Extract the (x, y) coordinate from the center of the cell holding the provided text.  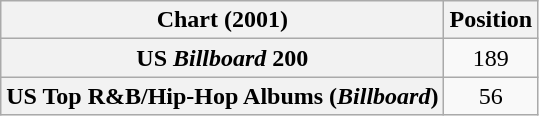
56 (491, 96)
US Billboard 200 (222, 58)
US Top R&B/Hip-Hop Albums (Billboard) (222, 96)
189 (491, 58)
Chart (2001) (222, 20)
Position (491, 20)
